Identify which cell holds the provided text, then report its [X, Y] central coordinate. 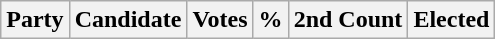
Votes [220, 20]
% [270, 20]
2nd Count [348, 20]
Candidate [128, 20]
Elected [452, 20]
Party [35, 20]
